From the cell containing the given text, extract its center point as [X, Y] coordinate. 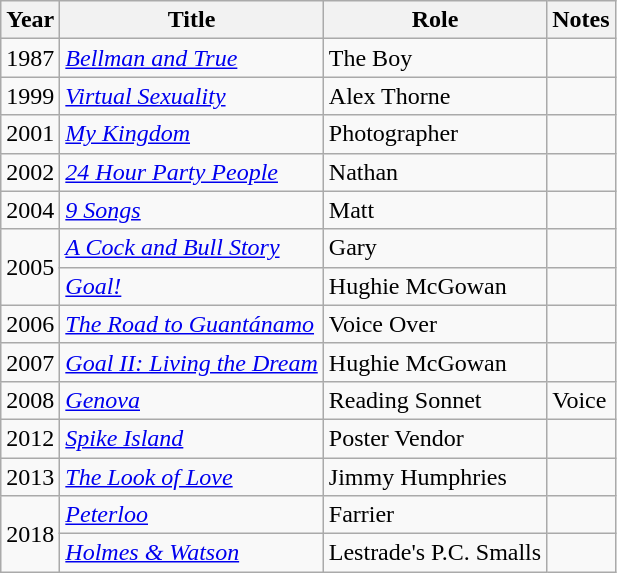
2002 [30, 172]
Bellman and True [192, 58]
Peterloo [192, 515]
Reading Sonnet [434, 400]
2005 [30, 267]
24 Hour Party People [192, 172]
2001 [30, 134]
My Kingdom [192, 134]
Holmes & Watson [192, 553]
2013 [30, 477]
Role [434, 20]
Alex Thorne [434, 96]
1987 [30, 58]
Year [30, 20]
A Cock and Bull Story [192, 248]
Farrier [434, 515]
9 Songs [192, 210]
Virtual Sexuality [192, 96]
2007 [30, 362]
Voice [581, 400]
The Road to Guantánamo [192, 324]
Title [192, 20]
Gary [434, 248]
Lestrade's P.C. Smalls [434, 553]
Goal II: Living the Dream [192, 362]
Notes [581, 20]
Matt [434, 210]
Spike Island [192, 438]
Goal! [192, 286]
Photographer [434, 134]
Voice Over [434, 324]
2018 [30, 534]
The Look of Love [192, 477]
2012 [30, 438]
The Boy [434, 58]
2004 [30, 210]
Jimmy Humphries [434, 477]
Genova [192, 400]
1999 [30, 96]
Nathan [434, 172]
2008 [30, 400]
2006 [30, 324]
Poster Vendor [434, 438]
